From the cell containing the given text, extract its center point as (X, Y) coordinate. 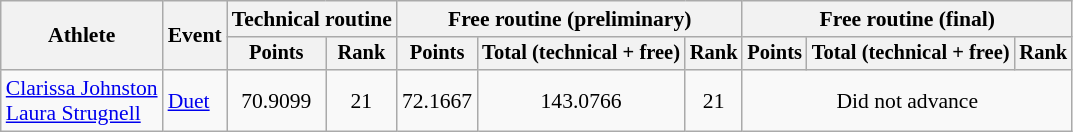
Athlete (82, 36)
Clarissa JohnstonLaura Strugnell (82, 100)
Free routine (final) (907, 19)
143.0766 (581, 100)
Technical routine (312, 19)
Did not advance (907, 100)
Duet (195, 100)
Event (195, 36)
70.9099 (276, 100)
Free routine (preliminary) (570, 19)
72.1667 (437, 100)
